Identify which cell holds the provided text, then report its [X, Y] central coordinate. 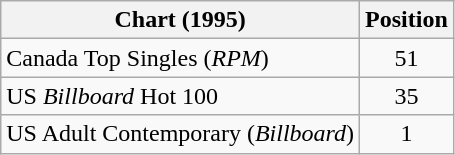
Position [407, 20]
Chart (1995) [180, 20]
35 [407, 96]
US Adult Contemporary (Billboard) [180, 134]
US Billboard Hot 100 [180, 96]
Canada Top Singles (RPM) [180, 58]
1 [407, 134]
51 [407, 58]
